Capture the cell that displays the provided text and extract its [X, Y] central coordinate. 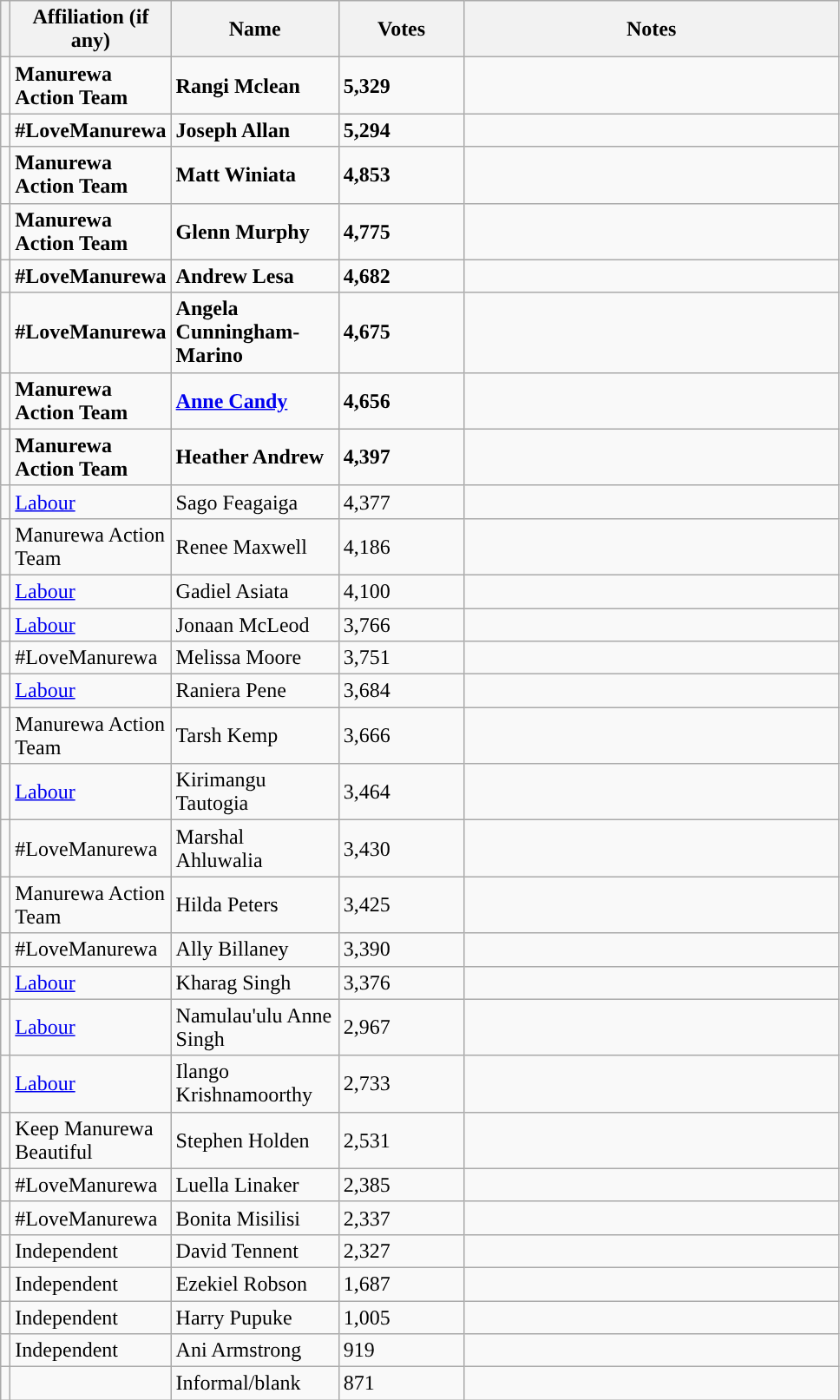
2,327 [401, 1251]
4,186 [401, 547]
Gadiel Asiata [255, 591]
3,390 [401, 950]
4,775 [401, 231]
Votes [401, 30]
Stephen Holden [255, 1140]
871 [401, 1384]
Namulau'ulu Anne Singh [255, 1028]
Kharag Singh [255, 983]
Joseph Allan [255, 130]
Heather Andrew [255, 457]
2,385 [401, 1185]
Name [255, 30]
Ezekiel Robson [255, 1284]
Ilango Krishnamoorthy [255, 1083]
Keep Manurewa Beautiful [90, 1140]
2,531 [401, 1140]
1,005 [401, 1317]
3,751 [401, 658]
Bonita Misilisi [255, 1218]
4,682 [401, 276]
Andrew Lesa [255, 276]
Angela Cunningham-Marino [255, 332]
Rangi Mclean [255, 85]
4,656 [401, 401]
Raniera Pene [255, 691]
Ally Billaney [255, 950]
Luella Linaker [255, 1185]
Harry Pupuke [255, 1317]
3,376 [401, 983]
David Tennent [255, 1251]
3,425 [401, 904]
Melissa Moore [255, 658]
Glenn Murphy [255, 231]
2,967 [401, 1028]
Tarsh Kemp [255, 736]
4,675 [401, 332]
3,766 [401, 624]
3,464 [401, 792]
4,397 [401, 457]
919 [401, 1351]
Anne Candy [255, 401]
4,100 [401, 591]
5,329 [401, 85]
2,337 [401, 1218]
Notes [651, 30]
Marshal Ahluwalia [255, 849]
Jonaan McLeod [255, 624]
3,666 [401, 736]
Matt Winiata [255, 175]
4,377 [401, 502]
1,687 [401, 1284]
Hilda Peters [255, 904]
3,430 [401, 849]
Affiliation (if any) [90, 30]
Sago Feagaiga [255, 502]
5,294 [401, 130]
3,684 [401, 691]
Ani Armstrong [255, 1351]
Informal/blank [255, 1384]
4,853 [401, 175]
Renee Maxwell [255, 547]
Kirimangu Tautogia [255, 792]
2,733 [401, 1083]
